Detect which cell encompasses the target text, then output its (X, Y) center coordinate. 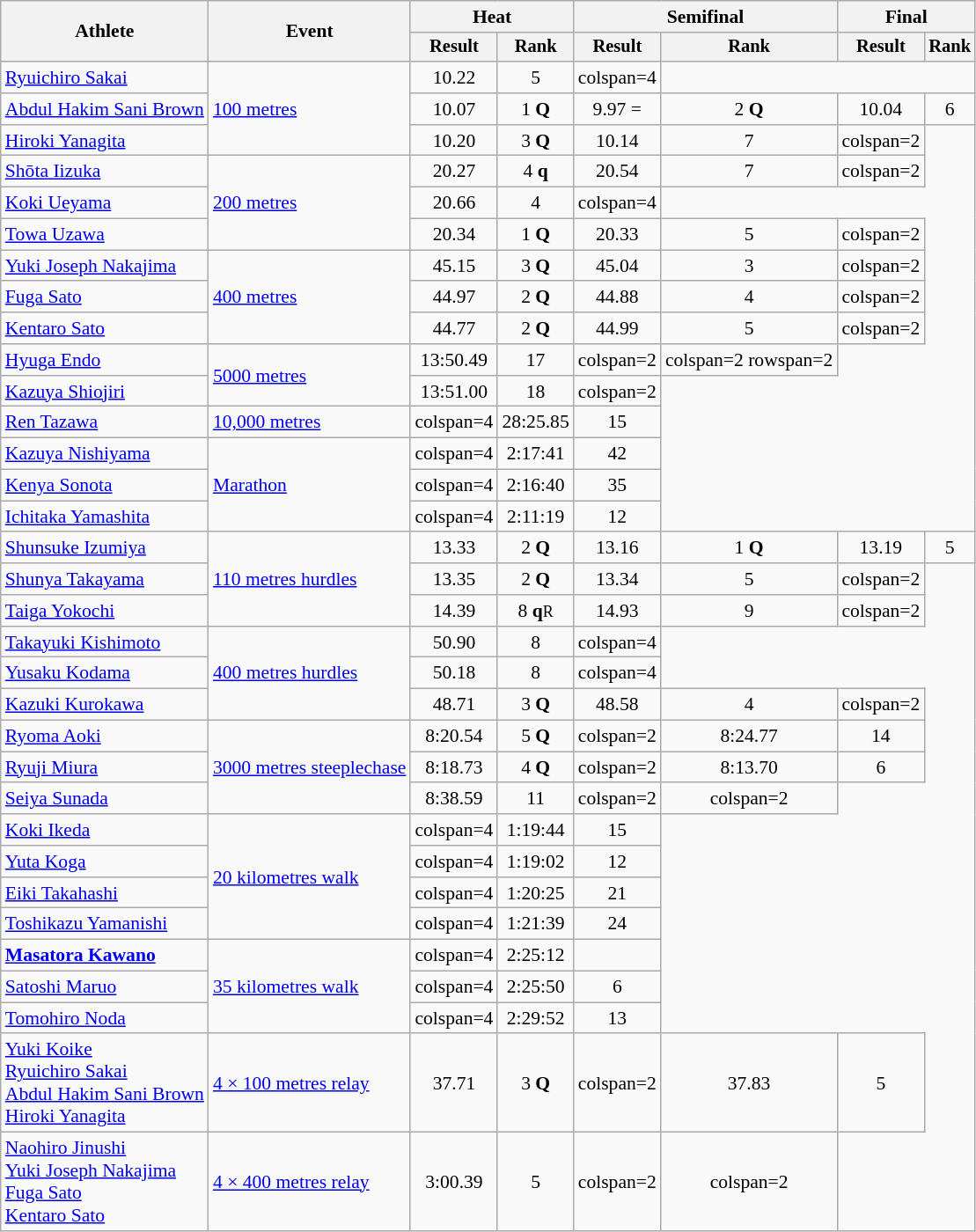
Satoshi Maruo (105, 987)
10.04 (880, 109)
4 q (535, 172)
Athlete (105, 32)
400 metres (310, 297)
4 × 100 metres relay (310, 1083)
Ryuichiro Sakai (105, 77)
Ryoma Aoki (105, 737)
48.58 (618, 705)
45.15 (454, 266)
48.71 (454, 705)
Kazuki Kurokawa (105, 705)
2:29:52 (535, 1018)
110 metres hurdles (310, 579)
Koki Ikeda (105, 830)
3 (750, 266)
13:51.00 (454, 392)
42 (618, 454)
10.22 (454, 77)
Semifinal (706, 17)
Yusaku Kodama (105, 673)
8:24.77 (750, 737)
Hyuga Endo (105, 360)
35 kilometres walk (310, 987)
2:16:40 (535, 486)
10,000 metres (310, 422)
13 (618, 1018)
Seiya Sunada (105, 799)
200 metres (310, 202)
Ryuji Miura (105, 767)
20.66 (454, 203)
Heat (491, 17)
Event (310, 32)
Kazuya Shiojiri (105, 392)
Tomohiro Noda (105, 1018)
14 (880, 737)
Hiroki Yanagita (105, 141)
Naohiro JinushiYuki Joseph NakajimaFuga SatoKentaro Sato (105, 1182)
100 metres (310, 109)
Masatora Kawano (105, 956)
8:18.73 (454, 767)
8 qR (535, 611)
44.88 (618, 297)
44.99 (618, 328)
Ren Tazawa (105, 422)
8:38.59 (454, 799)
28:25.85 (535, 422)
Taiga Yokochi (105, 611)
2:11:19 (535, 517)
18 (535, 392)
10.07 (454, 109)
44.77 (454, 328)
400 metres hurdles (310, 674)
9.97 = (618, 109)
5000 metres (310, 375)
4 Q (535, 767)
Shunsuke Izumiya (105, 548)
Kazuya Nishiyama (105, 454)
8:13.70 (750, 767)
colspan=2 rowspan=2 (750, 360)
4 × 400 metres relay (310, 1182)
Towa Uzawa (105, 235)
Eiki Takahashi (105, 893)
20.27 (454, 172)
2:25:12 (535, 956)
Koki Ueyama (105, 203)
10.20 (454, 141)
20.34 (454, 235)
13.34 (618, 579)
14.39 (454, 611)
20 kilometres walk (310, 876)
3000 metres steeplechase (310, 767)
13.19 (880, 548)
Fuga Sato (105, 297)
50.18 (454, 673)
13.35 (454, 579)
10.14 (618, 141)
Yuki Joseph Nakajima (105, 266)
44.97 (454, 297)
37.83 (750, 1083)
13.16 (618, 548)
Yuki KoikeRyuichiro SakaiAbdul Hakim Sani BrownHiroki Yanagita (105, 1083)
21 (618, 893)
Yuta Koga (105, 862)
5 Q (535, 737)
2:17:41 (535, 454)
Kenya Sonota (105, 486)
Shunya Takayama (105, 579)
Ichitaka Yamashita (105, 517)
Kentaro Sato (105, 328)
37.71 (454, 1083)
3:00.39 (454, 1182)
9 (750, 611)
1:21:39 (535, 924)
2:25:50 (535, 987)
45.04 (618, 266)
11 (535, 799)
Takayuki Kishimoto (105, 642)
Marathon (310, 486)
8:20.54 (454, 737)
Toshikazu Yamanishi (105, 924)
1:19:02 (535, 862)
13:50.49 (454, 360)
20.33 (618, 235)
Abdul Hakim Sani Brown (105, 109)
13.33 (454, 548)
Shōta Iizuka (105, 172)
1:19:44 (535, 830)
24 (618, 924)
17 (535, 360)
Final (906, 17)
50.90 (454, 642)
35 (618, 486)
1:20:25 (535, 893)
20.54 (618, 172)
14.93 (618, 611)
